Search for the cell housing the specified text and yield its [x, y] center coordinate. 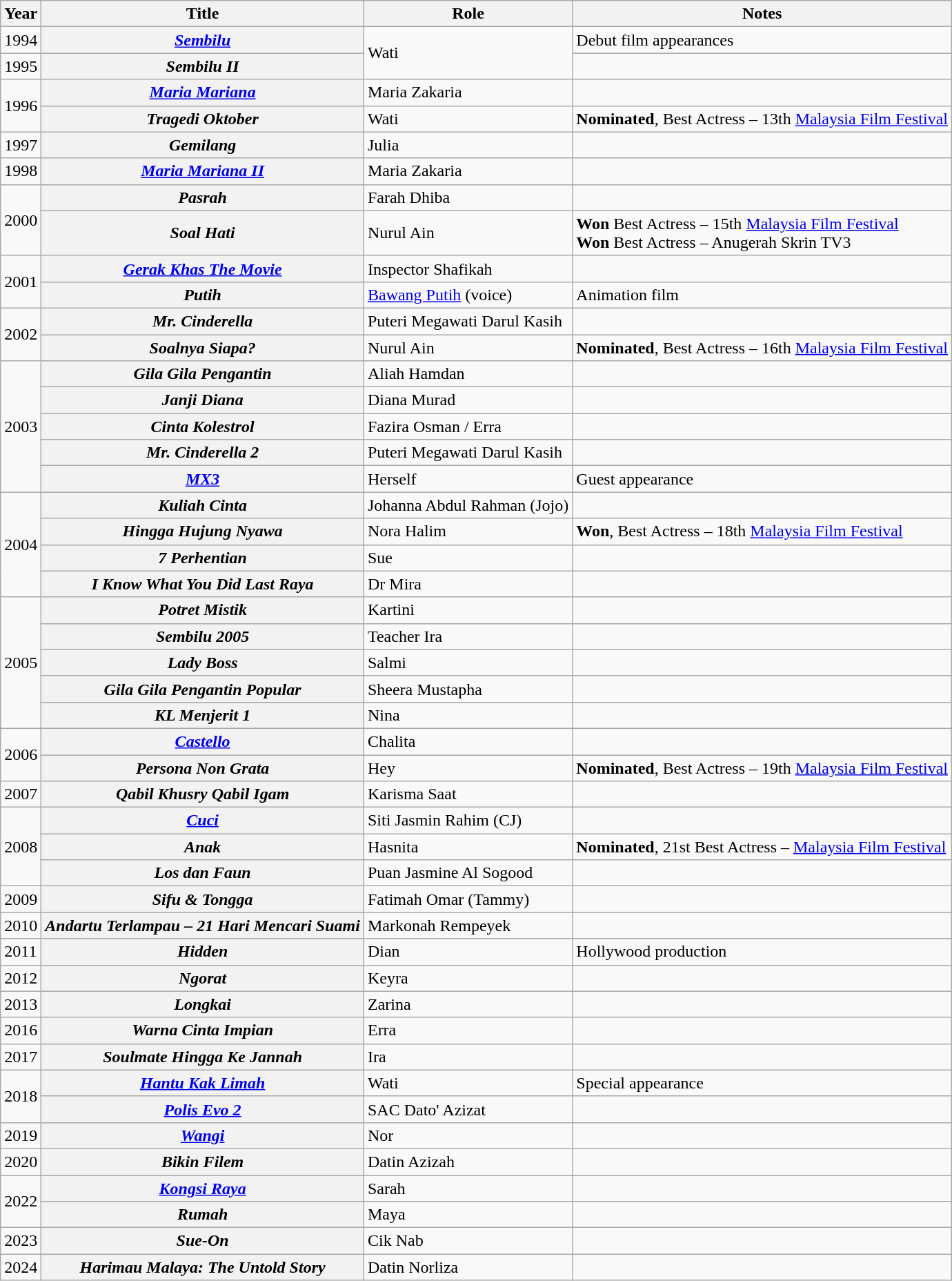
Zarina [468, 1004]
KL Menjerit 1 [203, 715]
Potret Mistik [203, 610]
Sarah [468, 1188]
1996 [21, 106]
Soalnya Siapa? [203, 347]
Hidden [203, 952]
Hollywood production [762, 952]
Castello [203, 741]
2024 [21, 1267]
Teacher Ira [468, 636]
1994 [21, 40]
Harimau Malaya: The Untold Story [203, 1267]
Sembilu 2005 [203, 636]
Won Best Actress – 15th Malaysia Film FestivalWon Best Actress – Anugerah Skrin TV3 [762, 233]
Nominated, Best Actress – 19th Malaysia Film Festival [762, 768]
Bawang Putih (voice) [468, 295]
Sifu & Tongga [203, 899]
Cinta Kolestrol [203, 427]
Nominated, Best Actress – 13th Malaysia Film Festival [762, 119]
Soulmate Hingga Ke Jannah [203, 1057]
Guest appearance [762, 479]
Puan Jasmine Al Sogood [468, 873]
2010 [21, 926]
Ngorat [203, 978]
Fatimah Omar (Tammy) [468, 899]
Dian [468, 952]
Maya [468, 1215]
Nominated, 21st Best Actress – Malaysia Film Festival [762, 847]
Datin Norliza [468, 1267]
Siti Jasmin Rahim (CJ) [468, 821]
2006 [21, 754]
Nominated, Best Actress – 16th Malaysia Film Festival [762, 347]
Los dan Faun [203, 873]
Chalita [468, 741]
2020 [21, 1162]
2004 [21, 545]
Nora Halim [468, 531]
Role [468, 14]
I Know What You Did Last Raya [203, 584]
Soal Hati [203, 233]
Putih [203, 295]
Sue-On [203, 1241]
Tragedi Oktober [203, 119]
2007 [21, 794]
Diana Murad [468, 400]
Maria Mariana [203, 92]
Debut film appearances [762, 40]
7 Perhentian [203, 558]
2023 [21, 1241]
Sue [468, 558]
Johanna Abdul Rahman (Jojo) [468, 505]
1997 [21, 145]
Year [21, 14]
2011 [21, 952]
MX3 [203, 479]
Notes [762, 14]
2016 [21, 1030]
2018 [21, 1096]
Erra [468, 1030]
Wangi [203, 1135]
Ira [468, 1057]
Bikin Filem [203, 1162]
2001 [21, 282]
Won, Best Actress – 18th Malaysia Film Festival [762, 531]
Julia [468, 145]
1995 [21, 66]
Datin Azizah [468, 1162]
Lady Boss [203, 663]
Animation film [762, 295]
Aliah Hamdan [468, 374]
Hantu Kak Limah [203, 1083]
Dr Mira [468, 584]
Sembilu II [203, 66]
2005 [21, 663]
Salmi [468, 663]
Andartu Terlampau – 21 Hari Mencari Suami [203, 926]
Gerak Khas The Movie [203, 268]
2022 [21, 1201]
2019 [21, 1135]
Sembilu [203, 40]
Anak [203, 847]
Janji Diana [203, 400]
Pasrah [203, 197]
Rumah [203, 1215]
2013 [21, 1004]
Maria Mariana II [203, 171]
Longkai [203, 1004]
2009 [21, 899]
2002 [21, 334]
Farah Dhiba [468, 197]
Mr. Cinderella [203, 321]
2008 [21, 847]
Kongsi Raya [203, 1188]
Keyra [468, 978]
Inspector Shafikah [468, 268]
Polis Evo 2 [203, 1109]
Gila Gila Pengantin [203, 374]
Kuliah Cinta [203, 505]
Herself [468, 479]
Fazira Osman / Erra [468, 427]
Warna Cinta Impian [203, 1030]
Mr. Cinderella 2 [203, 453]
2012 [21, 978]
2003 [21, 427]
Nina [468, 715]
Karisma Saat [468, 794]
Hingga Hujung Nyawa [203, 531]
Cik Nab [468, 1241]
1998 [21, 171]
2000 [21, 219]
Sheera Mustapha [468, 689]
Gemilang [203, 145]
SAC Dato' Azizat [468, 1109]
2017 [21, 1057]
Markonah Rempeyek [468, 926]
Special appearance [762, 1083]
Hey [468, 768]
Title [203, 14]
Gila Gila Pengantin Popular [203, 689]
Kartini [468, 610]
Qabil Khusry Qabil Igam [203, 794]
Cuci [203, 821]
Persona Non Grata [203, 768]
Hasnita [468, 847]
Nor [468, 1135]
